Identify which cell holds the provided text, then report its (x, y) central coordinate. 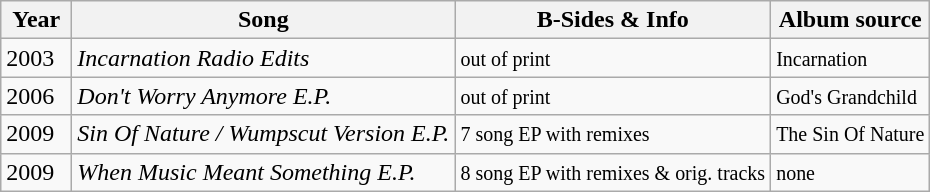
8 song EP with remixes & orig. tracks (613, 172)
Don't Worry Anymore E.P. (264, 96)
none (850, 172)
God's Grandchild (850, 96)
Album source (850, 20)
B-Sides & Info (613, 20)
When Music Meant Something E.P. (264, 172)
Year (36, 20)
Song (264, 20)
The Sin Of Nature (850, 134)
Incarnation Radio Edits (264, 58)
Incarnation (850, 58)
7 song EP with remixes (613, 134)
2003 (36, 58)
Sin Of Nature / Wumpscut Version E.P. (264, 134)
2006 (36, 96)
